Identify which cell holds the provided text, then report its [x, y] central coordinate. 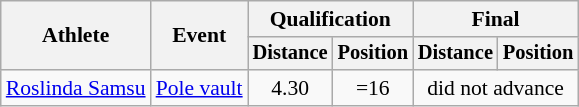
4.30 [290, 88]
Pole vault [200, 88]
Athlete [76, 36]
Event [200, 36]
did not advance [496, 88]
=16 [373, 88]
Roslinda Samsu [76, 88]
Final [496, 19]
Qualification [330, 19]
